For the text-containing cell, return its midpoint in (X, Y) coordinate format. 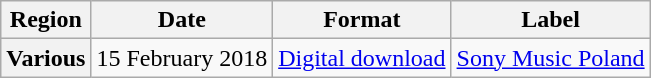
Various (46, 58)
Label (550, 20)
Digital download (362, 58)
Date (182, 20)
Format (362, 20)
Sony Music Poland (550, 58)
15 February 2018 (182, 58)
Region (46, 20)
